Locate the cell with the specified text and output its (x, y) center coordinate. 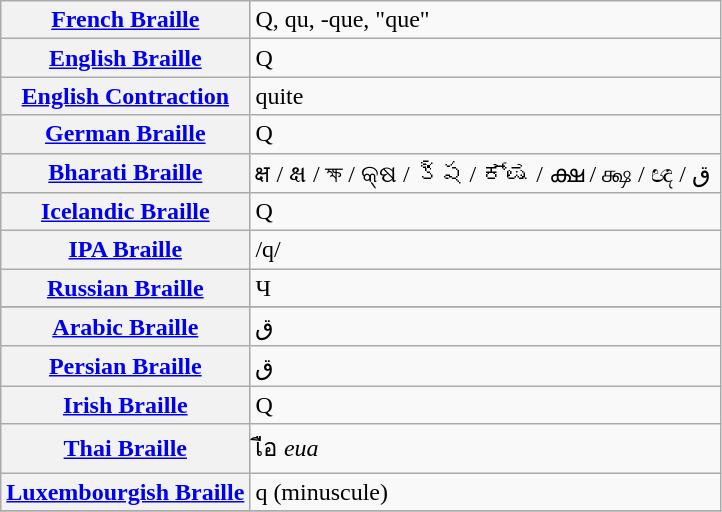
Ч (486, 288)
English Braille (126, 58)
IPA Braille (126, 250)
q (minuscule) (486, 491)
Bharati Braille (126, 173)
quite (486, 96)
क्ष / ક્ષ / ক্ষ / କ୍ଷ / క్ష / ಕ್ಷ / ക്ഷ / க்ஷ / ඥ / ق ‎ (486, 173)
English Contraction (126, 96)
Icelandic Braille (126, 212)
Q, qu, -que, "que" (486, 20)
German Braille (126, 134)
เือ eua (486, 448)
Persian Braille (126, 366)
Luxembourgish Braille (126, 491)
Arabic Braille (126, 327)
Irish Braille (126, 405)
Thai Braille (126, 448)
/q/ (486, 250)
Russian Braille (126, 288)
French Braille (126, 20)
